Detect which cell encompasses the target text, then output its [X, Y] center coordinate. 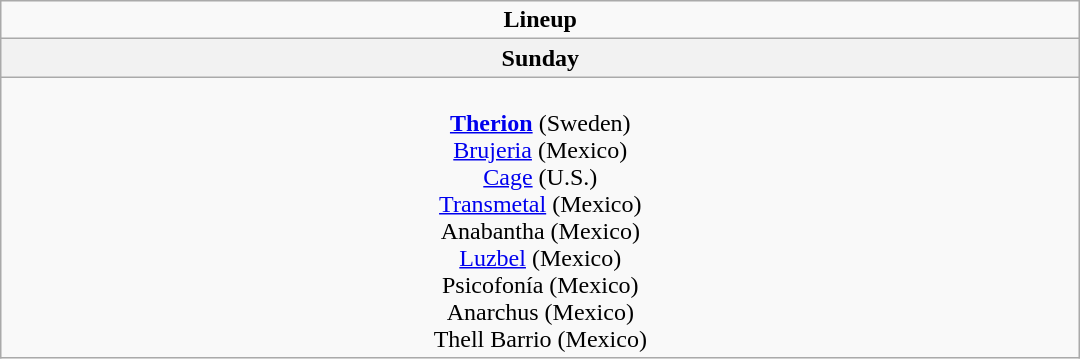
Sunday [540, 58]
Lineup [540, 20]
